Find where the given text appears and provide that cell's center as (x, y) coordinate. 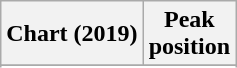
Peakposition (189, 34)
Chart (2019) (72, 34)
